Pinpoint the cell where the given text exists, returning its [x, y] midpoint coordinate. 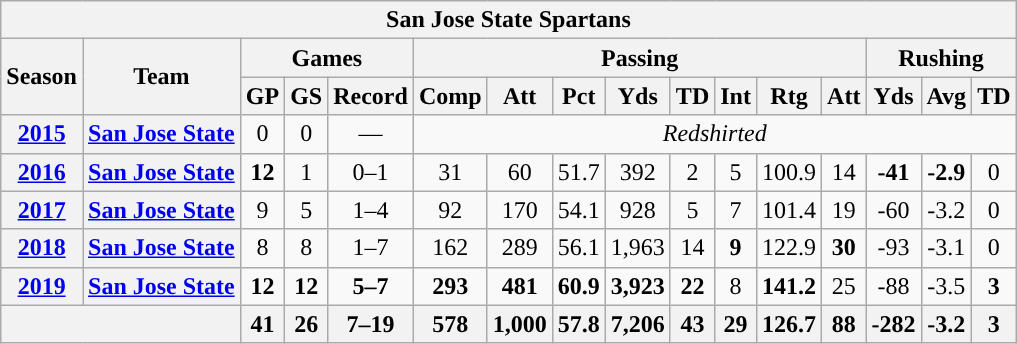
2017 [42, 210]
3,923 [638, 286]
1,963 [638, 248]
Rtg [788, 96]
GP [262, 96]
1–7 [371, 248]
0–1 [371, 172]
1–4 [371, 210]
Comp [450, 96]
481 [520, 286]
29 [736, 324]
88 [844, 324]
Season [42, 77]
Redshirted [714, 134]
126.7 [788, 324]
7,206 [638, 324]
101.4 [788, 210]
Record [371, 96]
-93 [894, 248]
-3.5 [946, 286]
Passing [640, 58]
19 [844, 210]
31 [450, 172]
57.8 [578, 324]
Rushing [941, 58]
60.9 [578, 286]
-41 [894, 172]
41 [262, 324]
30 [844, 248]
Int [736, 96]
2019 [42, 286]
60 [520, 172]
Avg [946, 96]
122.9 [788, 248]
1 [306, 172]
293 [450, 286]
Team [161, 77]
162 [450, 248]
25 [844, 286]
7 [736, 210]
-282 [894, 324]
141.2 [788, 286]
51.7 [578, 172]
-2.9 [946, 172]
22 [692, 286]
2018 [42, 248]
1,000 [520, 324]
43 [692, 324]
54.1 [578, 210]
GS [306, 96]
-3.1 [946, 248]
-60 [894, 210]
Games [326, 58]
7–19 [371, 324]
Pct [578, 96]
100.9 [788, 172]
92 [450, 210]
392 [638, 172]
170 [520, 210]
-88 [894, 286]
289 [520, 248]
2016 [42, 172]
2 [692, 172]
56.1 [578, 248]
578 [450, 324]
5–7 [371, 286]
San Jose State Spartans [508, 20]
— [371, 134]
26 [306, 324]
928 [638, 210]
2015 [42, 134]
